Find where the given text appears and provide that cell's center as (x, y) coordinate. 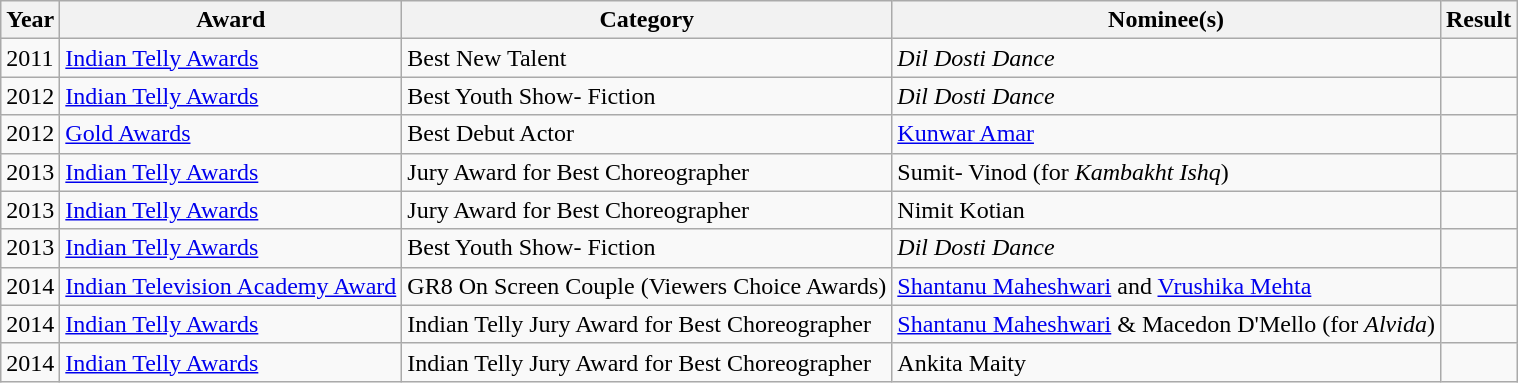
Shantanu Maheshwari & Macedon D'Mello (for Alvida) (1166, 324)
Result (1478, 20)
GR8 On Screen Couple (Viewers Choice Awards) (647, 286)
Category (647, 20)
Nominee(s) (1166, 20)
Best New Talent (647, 58)
Indian Television Academy Award (231, 286)
Shantanu Maheshwari and Vrushika Mehta (1166, 286)
Ankita Maity (1166, 362)
Gold Awards (231, 134)
2011 (30, 58)
Kunwar Amar (1166, 134)
Nimit Kotian (1166, 210)
Award (231, 20)
Sumit- Vinod (for Kambakht Ishq) (1166, 172)
Best Debut Actor (647, 134)
Year (30, 20)
